Determine the (x, y) coordinate at the center of the cell enclosing the given text.  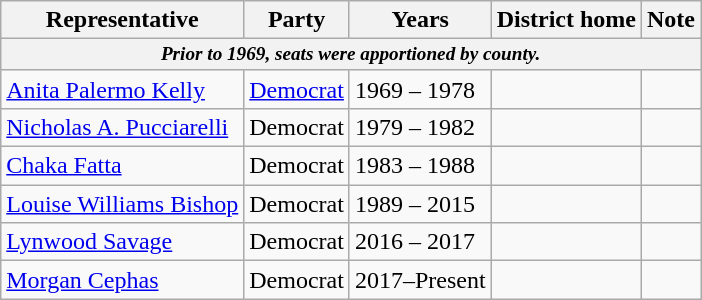
Years (420, 20)
Prior to 1969, seats were apportioned by county. (351, 55)
Note (672, 20)
1979 – 1982 (420, 128)
Nicholas A. Pucciarelli (122, 128)
2017–Present (420, 280)
Representative (122, 20)
Party (297, 20)
Chaka Fatta (122, 166)
District home (566, 20)
1989 – 2015 (420, 204)
Anita Palermo Kelly (122, 89)
Morgan Cephas (122, 280)
1983 – 1988 (420, 166)
1969 – 1978 (420, 89)
2016 – 2017 (420, 242)
Lynwood Savage (122, 242)
Louise Williams Bishop (122, 204)
